For the text-containing cell, return its midpoint in [x, y] coordinate format. 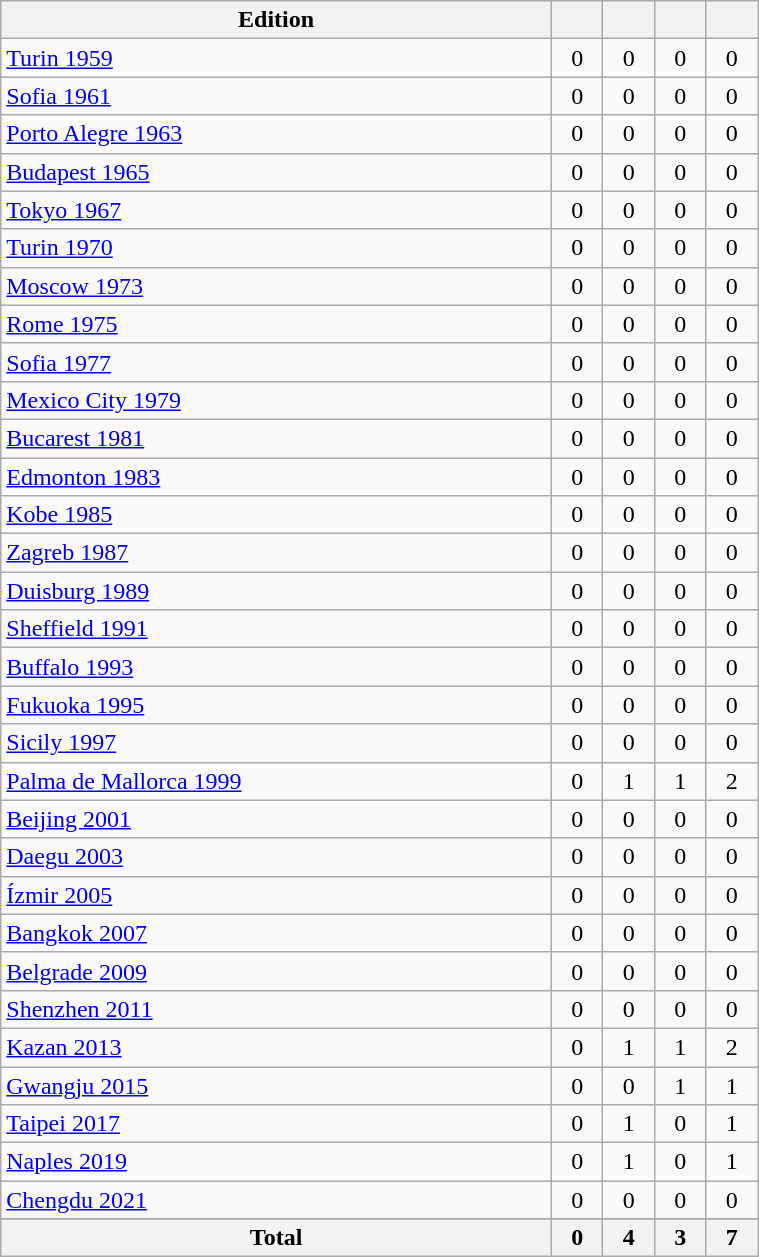
Daegu 2003 [276, 857]
Tokyo 1967 [276, 210]
Bucarest 1981 [276, 438]
Mexico City 1979 [276, 400]
Zagreb 1987 [276, 553]
Sofia 1977 [276, 362]
3 [680, 1238]
Beijing 2001 [276, 819]
Fukuoka 1995 [276, 705]
Porto Alegre 1963 [276, 134]
Kazan 2013 [276, 1047]
Edmonton 1983 [276, 477]
Sicily 1997 [276, 743]
Taipei 2017 [276, 1124]
Total [276, 1238]
Turin 1959 [276, 58]
Sheffield 1991 [276, 629]
Ízmir 2005 [276, 895]
4 [629, 1238]
Buffalo 1993 [276, 667]
Duisburg 1989 [276, 591]
Sofia 1961 [276, 96]
Naples 2019 [276, 1162]
Bangkok 2007 [276, 933]
Turin 1970 [276, 248]
7 [732, 1238]
Budapest 1965 [276, 172]
Shenzhen 2011 [276, 1009]
Chengdu 2021 [276, 1200]
Rome 1975 [276, 324]
Moscow 1973 [276, 286]
Kobe 1985 [276, 515]
Belgrade 2009 [276, 971]
Gwangju 2015 [276, 1085]
Palma de Mallorca 1999 [276, 781]
Edition [276, 20]
